Locate the cell with the specified text and output its (x, y) center coordinate. 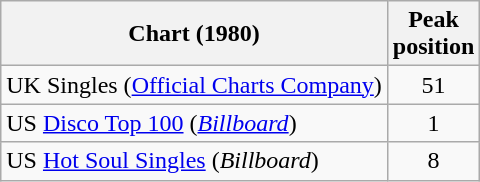
US Hot Soul Singles (Billboard) (194, 161)
8 (433, 161)
UK Singles (Official Charts Company) (194, 85)
Chart (1980) (194, 34)
51 (433, 85)
1 (433, 123)
Peakposition (433, 34)
US Disco Top 100 (Billboard) (194, 123)
